For the text-containing cell, return its midpoint in (X, Y) coordinate format. 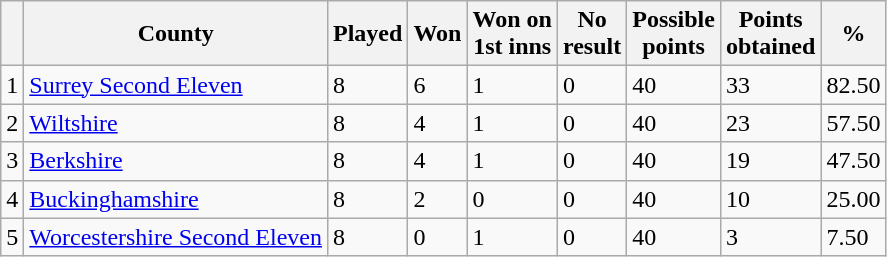
Played (367, 34)
6 (438, 85)
Possiblepoints (674, 34)
% (854, 34)
Wiltshire (176, 123)
Won (438, 34)
57.50 (854, 123)
23 (770, 123)
47.50 (854, 161)
33 (770, 85)
5 (12, 237)
County (176, 34)
10 (770, 199)
Worcestershire Second Eleven (176, 237)
Surrey Second Eleven (176, 85)
7.50 (854, 237)
Pointsobtained (770, 34)
Berkshire (176, 161)
Buckinghamshire (176, 199)
19 (770, 161)
25.00 (854, 199)
Won on1st inns (512, 34)
Noresult (592, 34)
82.50 (854, 85)
